Locate the cell with the specified text and output its (X, Y) center coordinate. 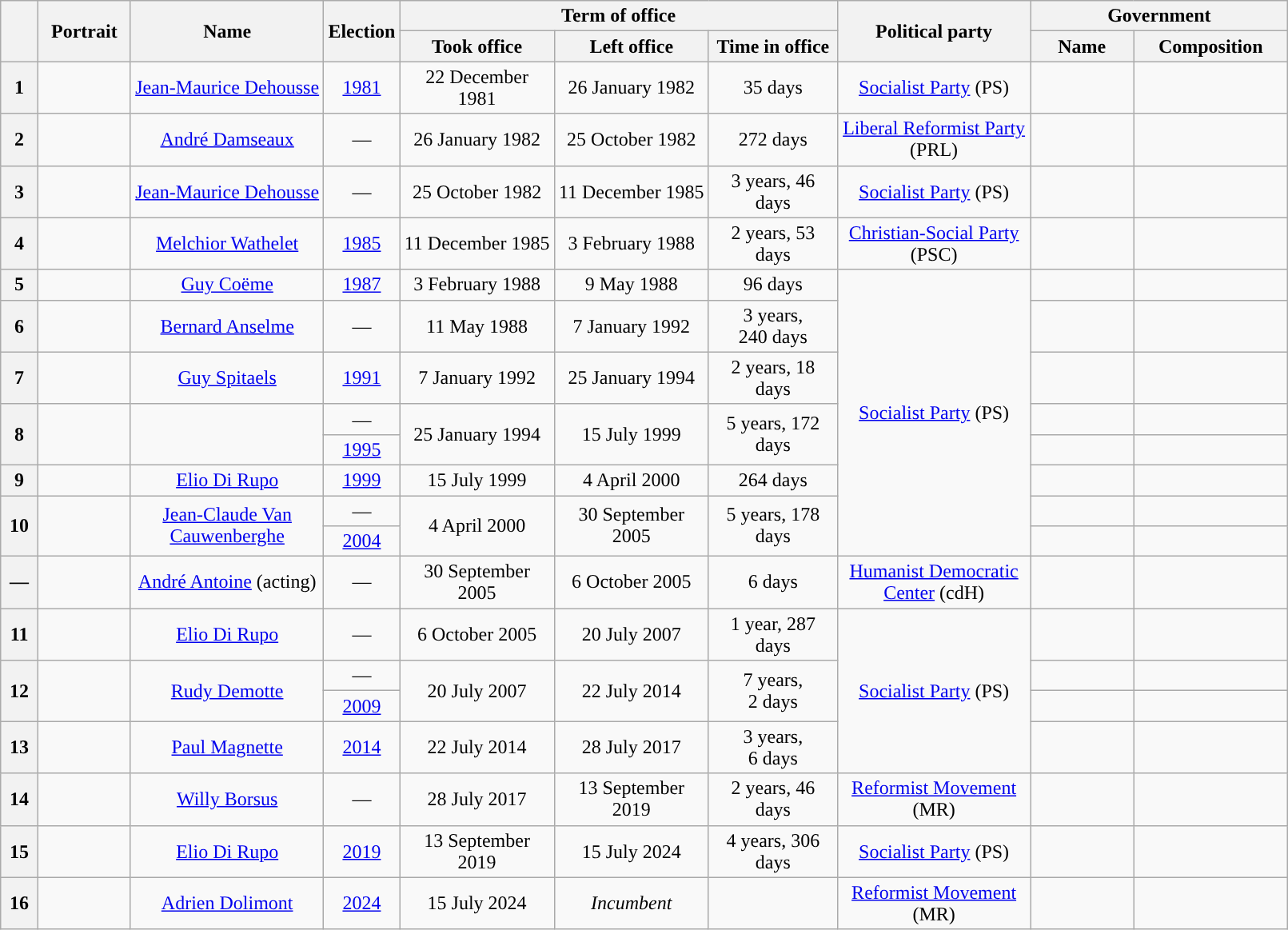
1991 (361, 377)
4 (19, 243)
Guy Spitaels (227, 377)
Guy Coëme (227, 285)
35 days (772, 88)
Christian-Social Party (PSC) (934, 243)
Melchior Wathelet (227, 243)
2014 (361, 747)
2019 (361, 851)
Incumbent (632, 904)
Composition (1210, 46)
10 (19, 526)
Portrait (84, 31)
Jean-Claude Van Cauwenberghe (227, 526)
1987 (361, 285)
1995 (361, 449)
Time in office (772, 46)
7 (19, 377)
96 days (772, 285)
1999 (361, 480)
11 (19, 635)
André Damseaux (227, 139)
272 days (772, 139)
Left office (632, 46)
3 (19, 192)
6 (19, 326)
12 (19, 691)
Humanist Democratic Center (cdH) (934, 582)
Government (1159, 16)
8 (19, 434)
Liberal Reformist Party (PRL) (934, 139)
2024 (361, 904)
2009 (361, 706)
3 years, 46 days (772, 192)
Political party (934, 31)
14 (19, 800)
15 (19, 851)
3 years,6 days (772, 747)
5 (19, 285)
5 years, 172 days (772, 434)
1 year, 287 days (772, 635)
1 (19, 88)
16 (19, 904)
13 (19, 747)
5 years, 178 days (772, 526)
2 years, 18 days (772, 377)
Took office (477, 46)
Bernard Anselme (227, 326)
22 December 1981 (477, 88)
2 years, 53 days (772, 243)
Term of office (619, 16)
264 days (772, 480)
2 years, 46 days (772, 800)
2004 (361, 541)
Rudy Demotte (227, 691)
Adrien Dolimont (227, 904)
3 years,240 days (772, 326)
1985 (361, 243)
9 (19, 480)
7 years,2 days (772, 691)
6 days (772, 582)
4 years, 306 days (772, 851)
André Antoine (acting) (227, 582)
Election (361, 31)
Willy Borsus (227, 800)
Paul Magnette (227, 747)
1981 (361, 88)
2 (19, 139)
11 May 1988 (477, 326)
9 May 1988 (632, 285)
